Output the (X, Y) coordinate of the center of the cell containing the given text.  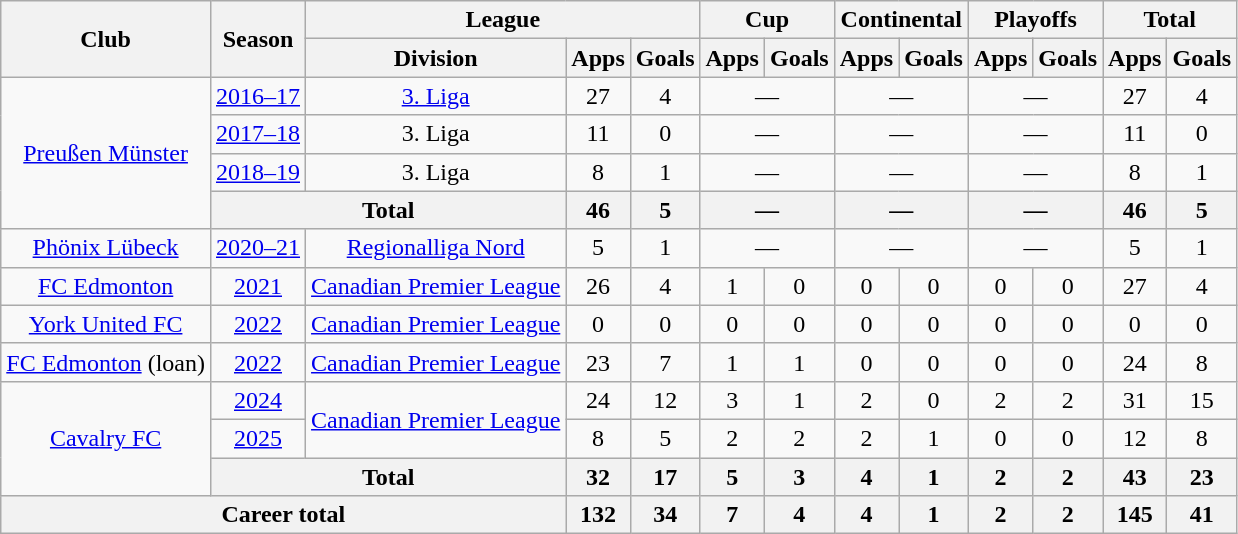
Club (106, 39)
2018–19 (258, 172)
2024 (258, 400)
2021 (258, 286)
Phönix Lübeck (106, 248)
2016–17 (258, 96)
Division (436, 58)
132 (598, 515)
Season (258, 39)
17 (665, 477)
Playoffs (1035, 20)
York United FC (106, 324)
Career total (284, 515)
15 (1202, 400)
Cup (767, 20)
2025 (258, 438)
2017–18 (258, 134)
41 (1202, 515)
26 (598, 286)
League (503, 20)
145 (1135, 515)
FC Edmonton (106, 286)
FC Edmonton (loan) (106, 362)
Regionalliga Nord (436, 248)
32 (598, 477)
Preußen Münster (106, 153)
Cavalry FC (106, 438)
43 (1135, 477)
2020–21 (258, 248)
Continental (901, 20)
31 (1135, 400)
34 (665, 515)
